Extract the (X, Y) coordinate from the center of the cell holding the provided text.  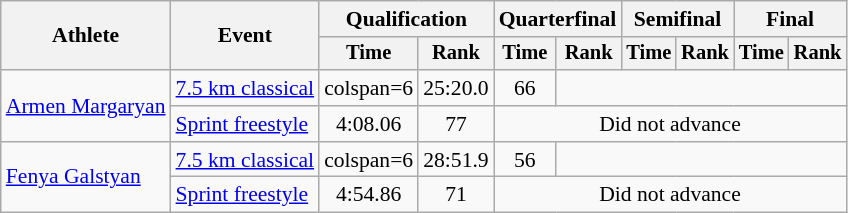
66 (525, 88)
4:08.06 (368, 124)
Qualification (406, 19)
Semifinal (677, 19)
Fenya Galstyan (86, 178)
Final (790, 19)
Quarterfinal (558, 19)
25:20.0 (456, 88)
71 (456, 195)
77 (456, 124)
Athlete (86, 36)
4:54.86 (368, 195)
28:51.9 (456, 160)
Armen Margaryan (86, 106)
Event (246, 36)
56 (525, 160)
